From the cell containing the given text, extract its center point as (x, y) coordinate. 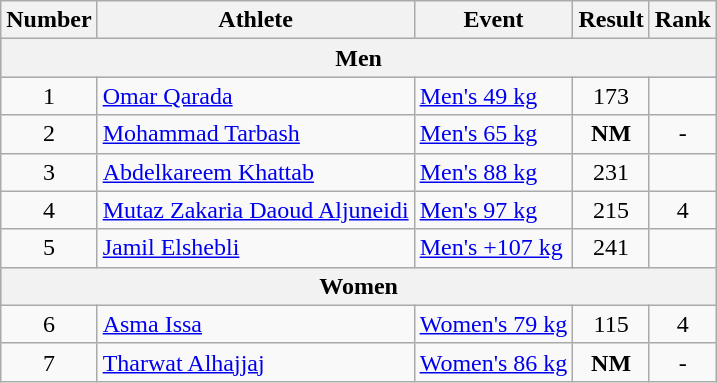
7 (49, 362)
Abdelkareem Khattab (256, 172)
115 (611, 324)
Mutaz Zakaria Daoud Aljuneidi (256, 210)
Women's 86 kg (494, 362)
Men's +107 kg (494, 248)
Asma Issa (256, 324)
Result (611, 20)
Tharwat Alhajjaj (256, 362)
Event (494, 20)
Men's 65 kg (494, 134)
Athlete (256, 20)
Women (359, 286)
Men (359, 58)
Men's 97 kg (494, 210)
215 (611, 210)
Jamil Elshebli (256, 248)
Men's 88 kg (494, 172)
2 (49, 134)
Rank (682, 20)
3 (49, 172)
Number (49, 20)
173 (611, 96)
Mohammad Tarbash (256, 134)
6 (49, 324)
Omar Qarada (256, 96)
Men's 49 kg (494, 96)
1 (49, 96)
5 (49, 248)
231 (611, 172)
Women's 79 kg (494, 324)
241 (611, 248)
